Provide the (X, Y) coordinate of the cell's center where the given text is located.  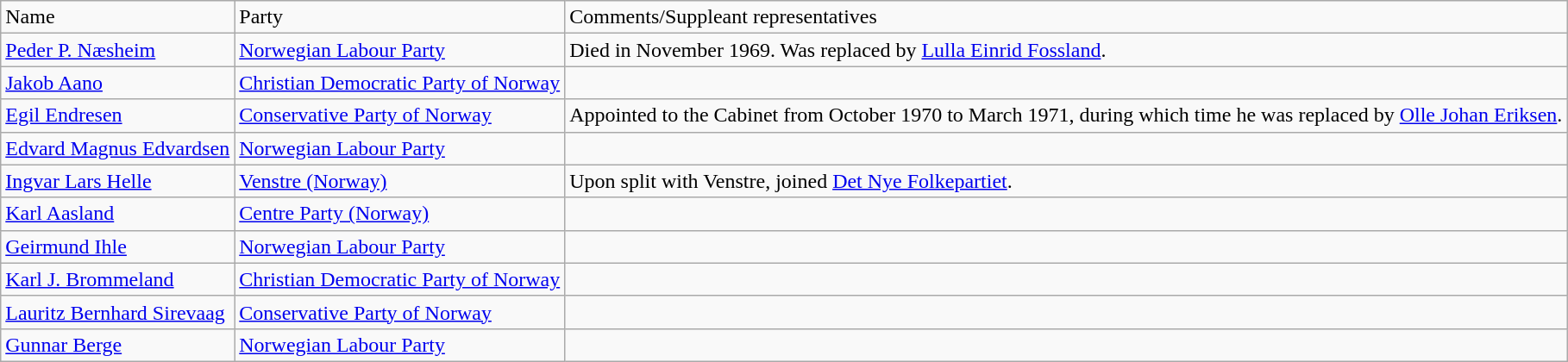
Karl Aasland (117, 214)
Lauritz Bernhard Sirevaag (117, 312)
Upon split with Venstre, joined Det Nye Folkepartiet. (1066, 181)
Geirmund Ihle (117, 247)
Party (400, 17)
Appointed to the Cabinet from October 1970 to March 1971, during which time he was replaced by Olle Johan Eriksen. (1066, 115)
Gunnar Berge (117, 345)
Peder P. Næsheim (117, 50)
Ingvar Lars Helle (117, 181)
Karl J. Brommeland (117, 279)
Name (117, 17)
Centre Party (Norway) (400, 214)
Egil Endresen (117, 115)
Jakob Aano (117, 83)
Edvard Magnus Edvardsen (117, 148)
Died in November 1969. Was replaced by Lulla Einrid Fossland. (1066, 50)
Comments/Suppleant representatives (1066, 17)
Venstre (Norway) (400, 181)
